Extract the [X, Y] coordinate from the center of the cell holding the provided text.  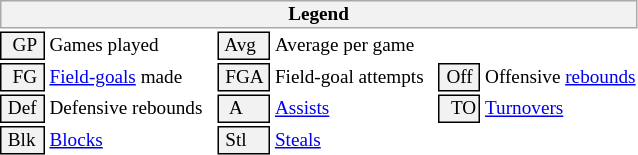
FG [22, 77]
Off [460, 77]
Field-goal attempts [354, 77]
Defensive rebounds [131, 108]
Stl [244, 140]
Blk [22, 140]
Blocks [131, 140]
Def [22, 108]
Average per game [354, 46]
TO [460, 108]
Avg [244, 46]
Legend [318, 14]
Turnovers [561, 108]
Steals [354, 140]
Field-goals made [131, 77]
Games played [131, 46]
FGA [244, 77]
Assists [354, 108]
Offensive rebounds [561, 77]
A [244, 108]
GP [22, 46]
